Provide the [X, Y] coordinate of the cell's center where the given text is located.  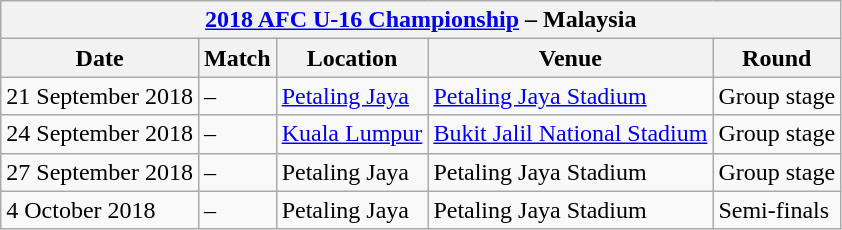
Location [352, 58]
27 September 2018 [100, 172]
2018 AFC U-16 Championship – Malaysia [421, 20]
Semi-finals [777, 210]
Round [777, 58]
Date [100, 58]
Venue [570, 58]
Kuala Lumpur [352, 134]
21 September 2018 [100, 96]
24 September 2018 [100, 134]
Bukit Jalil National Stadium [570, 134]
4 October 2018 [100, 210]
Match [237, 58]
